From the cell containing the given text, extract its center point as [x, y] coordinate. 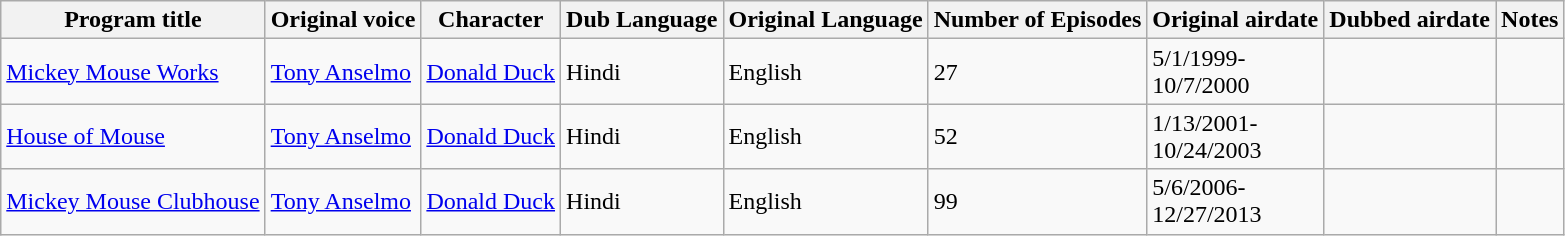
1/13/2001-10/24/2003 [1236, 136]
Number of Episodes [1038, 20]
Character [491, 20]
Original airdate [1236, 20]
Notes [1530, 20]
Program title [133, 20]
House of Mouse [133, 136]
52 [1038, 136]
Dubbed airdate [1410, 20]
Original voice [343, 20]
5/6/2006-12/27/2013 [1236, 202]
5/1/1999-10/7/2000 [1236, 72]
Original Language [826, 20]
Dub Language [642, 20]
27 [1038, 72]
99 [1038, 202]
Mickey Mouse Clubhouse [133, 202]
Mickey Mouse Works [133, 72]
